Scan for the cell matching the given text and deliver its (x, y) coordinate at center. 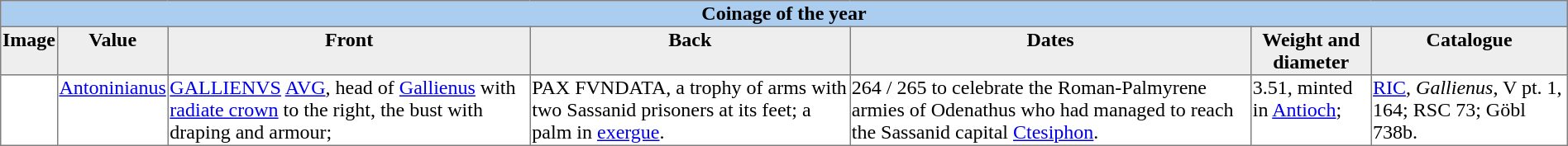
RIC, Gallienus, V pt. 1, 164; RSC 73; Göbl 738b. (1469, 111)
Front (349, 50)
Back (690, 50)
Coinage of the year (784, 14)
GALLIENVS AVG, head of Gallienus with radiate crown to the right, the bust with draping and armour; (349, 111)
3.51, minted in Antioch; (1312, 111)
Antoninianus (112, 111)
Image (29, 50)
PAX FVNDATA, a trophy of arms with two Sassanid prisoners at its feet; a palm in exergue. (690, 111)
Catalogue (1469, 50)
264 / 265 to celebrate the Roman-Palmyrene armies of Odenathus who had managed to reach the Sassanid capital Ctesiphon. (1050, 111)
Dates (1050, 50)
Value (112, 50)
Weight and diameter (1312, 50)
